Pinpoint the cell where the given text exists, returning its (X, Y) midpoint coordinate. 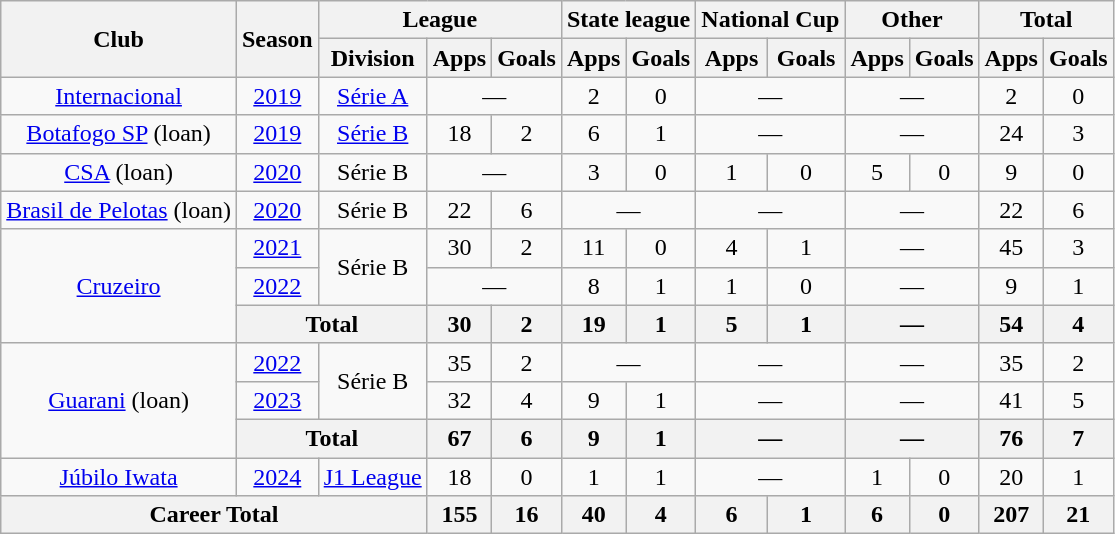
24 (1011, 134)
40 (593, 515)
45 (1011, 248)
32 (459, 400)
Série A (372, 96)
54 (1011, 324)
21 (1078, 515)
155 (459, 515)
Career Total (214, 515)
Other (912, 20)
League (440, 20)
11 (593, 248)
2021 (277, 248)
Brasil de Pelotas (loan) (119, 210)
7 (1078, 438)
J1 League (372, 477)
Cruzeiro (119, 286)
Botafogo SP (loan) (119, 134)
Season (277, 39)
41 (1011, 400)
76 (1011, 438)
CSA (loan) (119, 172)
Internacional (119, 96)
National Cup (770, 20)
State league (628, 20)
8 (593, 286)
67 (459, 438)
2024 (277, 477)
Club (119, 39)
2023 (277, 400)
Júbilo Iwata (119, 477)
16 (527, 515)
Division (372, 58)
19 (593, 324)
20 (1011, 477)
207 (1011, 515)
Guarani (loan) (119, 400)
